Scan for the cell matching the given text and deliver its [X, Y] coordinate at center. 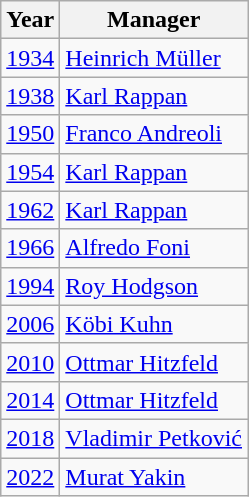
Heinrich Müller [154, 58]
Murat Yakin [154, 477]
2006 [30, 324]
1954 [30, 172]
Roy Hodgson [154, 286]
Manager [154, 20]
2010 [30, 362]
1994 [30, 286]
Vladimir Petković [154, 438]
Alfredo Foni [154, 248]
1966 [30, 248]
1962 [30, 210]
1938 [30, 96]
Year [30, 20]
1950 [30, 134]
2018 [30, 438]
2014 [30, 400]
1934 [30, 58]
Köbi Kuhn [154, 324]
2022 [30, 477]
Franco Andreoli [154, 134]
